From the cell containing the given text, extract its center point as (x, y) coordinate. 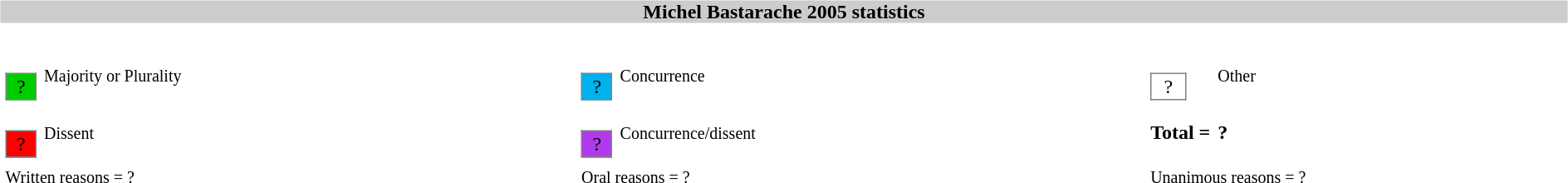
Total = (1180, 132)
Other (1390, 76)
Dissent (309, 132)
Concurrence/dissent (882, 132)
Concurrence (882, 76)
Majority or Plurality (309, 76)
Michel Bastarache 2005 statistics (784, 12)
